Capture the cell that displays the provided text and extract its [x, y] central coordinate. 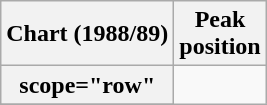
Peakposition [220, 34]
scope="row" [88, 85]
Chart (1988/89) [88, 34]
